Scan for the cell matching the given text and deliver its [X, Y] coordinate at center. 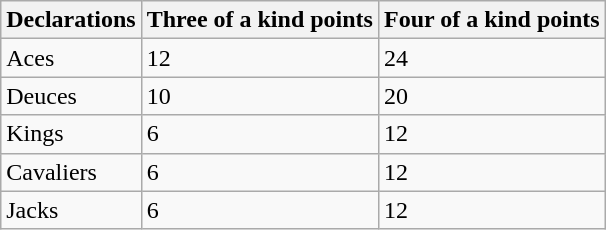
24 [492, 58]
Cavaliers [71, 172]
Jacks [71, 210]
Four of a kind points [492, 20]
Declarations [71, 20]
Deuces [71, 96]
20 [492, 96]
Three of a kind points [260, 20]
Aces [71, 58]
Kings [71, 134]
10 [260, 96]
